Search for the cell housing the specified text and yield its [x, y] center coordinate. 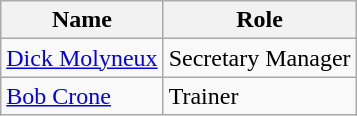
Role [260, 20]
Name [82, 20]
Dick Molyneux [82, 58]
Secretary Manager [260, 58]
Trainer [260, 96]
Bob Crone [82, 96]
